Capture the cell that displays the provided text and extract its (X, Y) central coordinate. 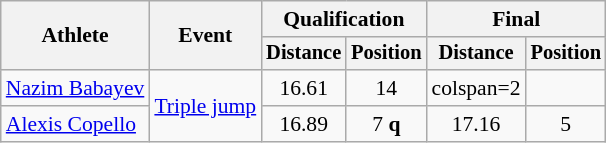
Qualification (344, 19)
Event (205, 36)
7 q (386, 124)
17.16 (476, 124)
Athlete (76, 36)
Triple jump (205, 106)
Nazim Babayev (76, 88)
14 (386, 88)
16.61 (304, 88)
Alexis Copello (76, 124)
colspan=2 (476, 88)
16.89 (304, 124)
5 (566, 124)
Final (516, 19)
